Locate the cell with the specified text and output its (x, y) center coordinate. 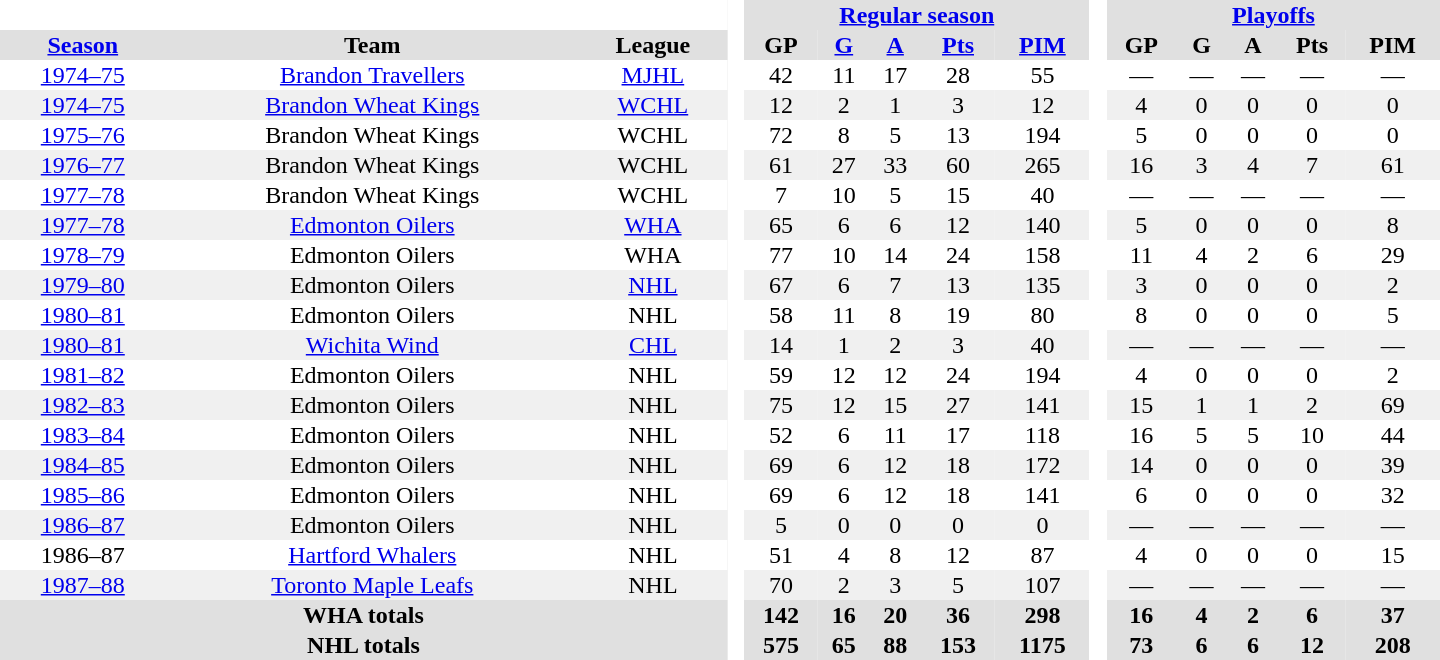
575 (781, 645)
153 (958, 645)
1979–80 (83, 285)
55 (1042, 75)
87 (1042, 555)
67 (781, 285)
Season (83, 45)
118 (1042, 435)
298 (1042, 615)
52 (781, 435)
265 (1042, 165)
1987–88 (83, 585)
19 (958, 315)
1975–76 (83, 135)
59 (781, 375)
80 (1042, 315)
33 (896, 165)
60 (958, 165)
88 (896, 645)
36 (958, 615)
42 (781, 75)
1985–86 (83, 495)
Hartford Whalers (372, 555)
70 (781, 585)
107 (1042, 585)
Wichita Wind (372, 345)
158 (1042, 255)
MJHL (653, 75)
73 (1142, 645)
51 (781, 555)
Brandon Travellers (372, 75)
37 (1392, 615)
140 (1042, 225)
77 (781, 255)
28 (958, 75)
1983–84 (83, 435)
135 (1042, 285)
39 (1392, 465)
League (653, 45)
208 (1392, 645)
NHL totals (364, 645)
1175 (1042, 645)
75 (781, 405)
142 (781, 615)
29 (1392, 255)
1982–83 (83, 405)
Regular season (917, 15)
72 (781, 135)
1981–82 (83, 375)
CHL (653, 345)
Toronto Maple Leafs (372, 585)
Playoffs (1274, 15)
58 (781, 315)
20 (896, 615)
1984–85 (83, 465)
1976–77 (83, 165)
1978–79 (83, 255)
WHA totals (364, 615)
32 (1392, 495)
Team (372, 45)
172 (1042, 465)
44 (1392, 435)
